Return the (x, y) coordinate for the center point of the cell that contains the specified text.  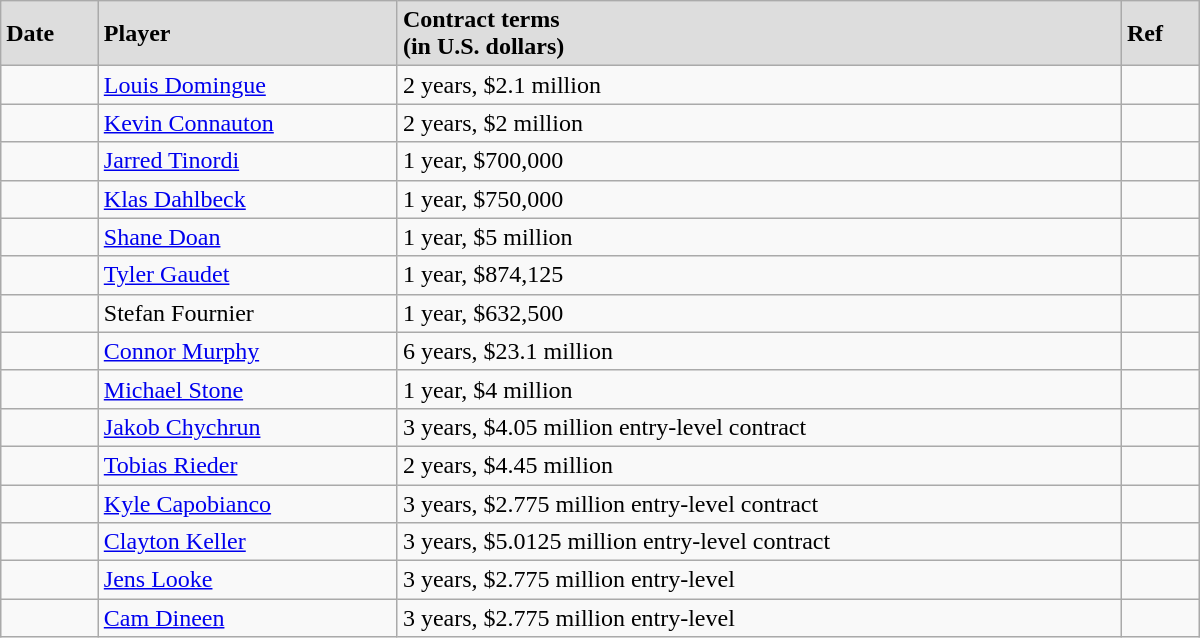
1 year, $632,500 (759, 313)
Michael Stone (248, 389)
3 years, $2.775 million entry-level contract (759, 503)
Contract terms(in U.S. dollars) (759, 34)
2 years, $2 million (759, 123)
1 year, $5 million (759, 237)
6 years, $23.1 million (759, 351)
1 year, $700,000 (759, 161)
1 year, $4 million (759, 389)
Kyle Capobianco (248, 503)
Jens Looke (248, 580)
2 years, $2.1 million (759, 85)
Connor Murphy (248, 351)
Clayton Keller (248, 542)
Shane Doan (248, 237)
3 years, $4.05 million entry-level contract (759, 427)
Date (50, 34)
Tyler Gaudet (248, 275)
Jarred Tinordi (248, 161)
3 years, $5.0125 million entry-level contract (759, 542)
2 years, $4.45 million (759, 465)
Klas Dahlbeck (248, 199)
Kevin Connauton (248, 123)
Tobias Rieder (248, 465)
1 year, $750,000 (759, 199)
1 year, $874,125 (759, 275)
Stefan Fournier (248, 313)
Player (248, 34)
Louis Domingue (248, 85)
Cam Dineen (248, 618)
Jakob Chychrun (248, 427)
Ref (1160, 34)
